Output the [X, Y] coordinate of the center of the cell containing the given text.  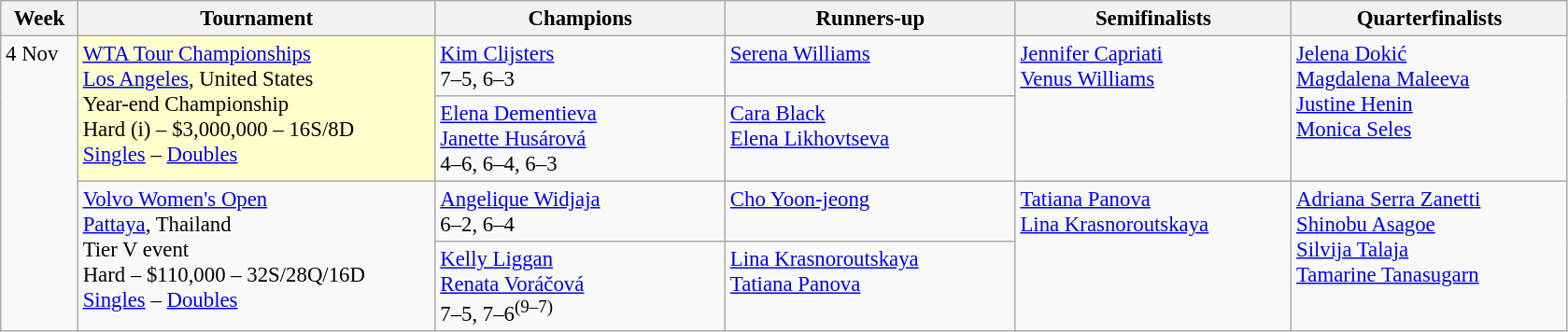
Adriana Serra Zanetti Shinobu Asagoe Silvija Talaja Tamarine Tanasugarn [1430, 257]
Quarterfinalists [1430, 19]
Tatiana Panova Lina Krasnoroutskaya [1153, 257]
Jennifer Capriati Venus Williams [1153, 109]
Week [39, 19]
Tournament [256, 19]
Semifinalists [1153, 19]
WTA Tour Championships Los Angeles, United States Year-end ChampionshipHard (i) – $3,000,000 – 16S/8DSingles – Doubles [256, 109]
Elena Dementieva Janette Husárová4–6, 6–4, 6–3 [581, 139]
Cho Yoon-jeong [870, 213]
Volvo Women's Open Pattaya, Thailand Tier V eventHard – $110,000 – 32S/28Q/16DSingles – Doubles [256, 257]
Jelena Dokić Magdalena Maleeva Justine Henin Monica Seles [1430, 109]
Lina Krasnoroutskaya Tatiana Panova [870, 286]
4 Nov [39, 185]
Runners-up [870, 19]
Kim Clijsters 7–5, 6–3 [581, 67]
Angelique Widjaja 6–2, 6–4 [581, 213]
Cara Black Elena Likhovtseva [870, 139]
Champions [581, 19]
Serena Williams [870, 67]
Kelly Liggan Renata Voráčová7–5, 7–6(9–7) [581, 286]
